Determine the [X, Y] coordinate at the center of the cell enclosing the given text.  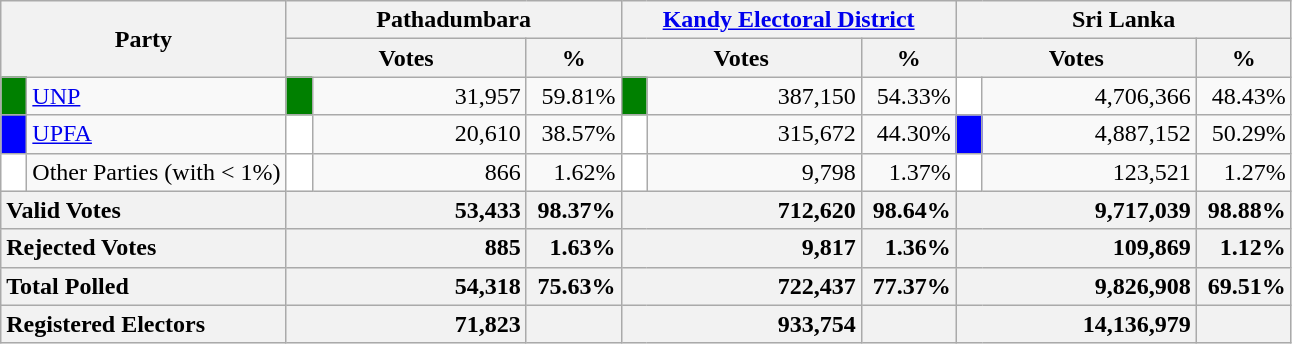
933,754 [741, 324]
59.81% [574, 96]
50.29% [1244, 134]
31,957 [419, 96]
9,798 [754, 172]
Rejected Votes [144, 248]
4,887,152 [1089, 134]
UNP [156, 96]
722,437 [741, 286]
109,869 [1076, 248]
53,433 [406, 210]
1.12% [1244, 248]
20,610 [419, 134]
44.30% [908, 134]
712,620 [741, 210]
98.37% [574, 210]
71,823 [406, 324]
9,717,039 [1076, 210]
UPFA [156, 134]
9,826,908 [1076, 286]
Other Parties (with < 1%) [156, 172]
98.64% [908, 210]
14,136,979 [1076, 324]
38.57% [574, 134]
Total Polled [144, 286]
9,817 [741, 248]
98.88% [1244, 210]
1.27% [1244, 172]
48.43% [1244, 96]
885 [406, 248]
77.37% [908, 286]
866 [419, 172]
Valid Votes [144, 210]
Party [144, 39]
4,706,366 [1089, 96]
69.51% [1244, 286]
54.33% [908, 96]
Kandy Electoral District [788, 20]
54,318 [406, 286]
1.62% [574, 172]
387,150 [754, 96]
Registered Electors [144, 324]
Pathadumbara [454, 20]
Sri Lanka [1124, 20]
123,521 [1089, 172]
1.36% [908, 248]
1.63% [574, 248]
75.63% [574, 286]
1.37% [908, 172]
315,672 [754, 134]
